Output the (x, y) coordinate of the center of the cell containing the given text.  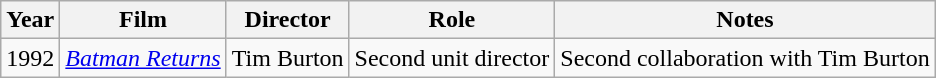
Second unit director (452, 58)
Director (288, 20)
Second collaboration with Tim Burton (745, 58)
Batman Returns (143, 58)
Notes (745, 20)
Year (30, 20)
Tim Burton (288, 58)
1992 (30, 58)
Film (143, 20)
Role (452, 20)
